Return [x, y] of the center of cell containing provided text 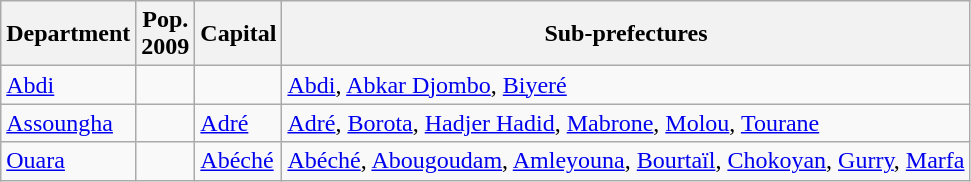
Adré [238, 123]
Department [68, 34]
Abéché [238, 161]
Pop.2009 [166, 34]
Abéché, Abougoudam, Amleyouna, Bourtaïl, Chokoyan, Gurry, Marfa [626, 161]
Abdi [68, 85]
Capital [238, 34]
Abdi, Abkar Djombo, Biyeré [626, 85]
Ouara [68, 161]
Sub-prefectures [626, 34]
Adré, Borota, Hadjer Hadid, Mabrone, Molou, Tourane [626, 123]
Assoungha [68, 123]
